Detect which cell encompasses the target text, then output its (X, Y) center coordinate. 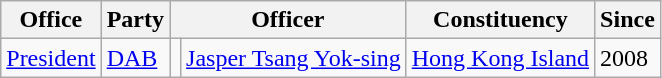
Officer (288, 20)
Office (51, 20)
Jasper Tsang Yok-sing (294, 58)
Hong Kong Island (500, 58)
Constituency (500, 20)
Since (628, 20)
President (51, 58)
DAB (135, 58)
2008 (628, 58)
Party (135, 20)
